Capture the cell that displays the provided text and extract its [x, y] central coordinate. 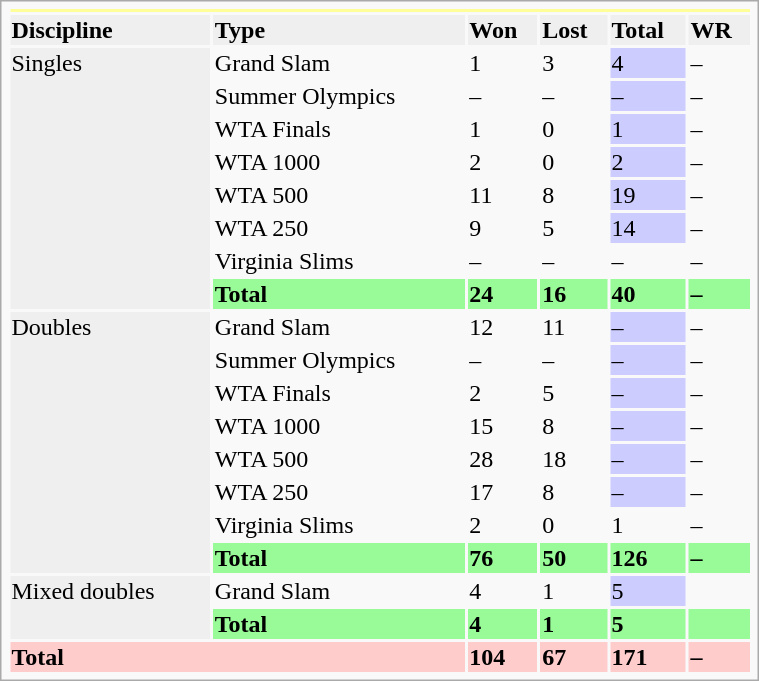
67 [574, 657]
Lost [574, 30]
104 [503, 657]
WR [720, 30]
17 [503, 492]
Discipline [110, 30]
14 [648, 228]
19 [648, 195]
Type [339, 30]
3 [574, 63]
24 [503, 294]
126 [648, 558]
171 [648, 657]
50 [574, 558]
28 [503, 459]
16 [574, 294]
12 [503, 327]
9 [503, 228]
76 [503, 558]
15 [503, 426]
Mixed doubles [110, 608]
40 [648, 294]
18 [574, 459]
Doubles [110, 442]
Won [503, 30]
Singles [110, 178]
